Output the (X, Y) coordinate of the center of the cell containing the given text.  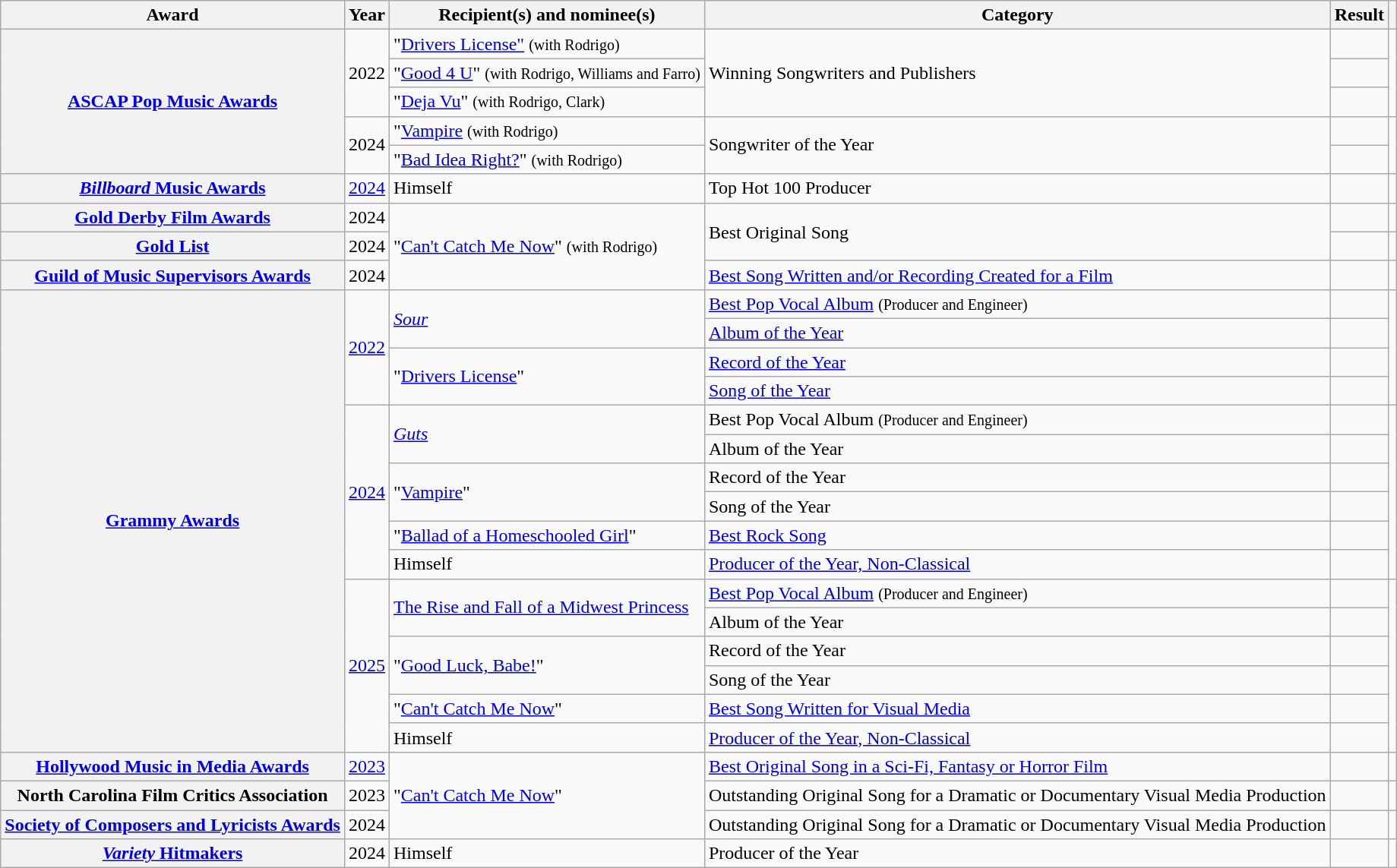
"Drivers License" (547, 377)
"Vampire" (547, 492)
Society of Composers and Lyricists Awards (173, 824)
Award (173, 15)
Variety Hitmakers (173, 854)
Grammy Awards (173, 521)
Winning Songwriters and Publishers (1017, 73)
Year (366, 15)
"Bad Idea Right?" (with Rodrigo) (547, 159)
Category (1017, 15)
Sour (547, 318)
Songwriter of the Year (1017, 145)
Guts (547, 434)
The Rise and Fall of a Midwest Princess (547, 608)
"Good Luck, Babe!" (547, 665)
Best Original Song in a Sci-Fi, Fantasy or Horror Film (1017, 766)
Best Song Written and/or Recording Created for a Film (1017, 275)
Best Original Song (1017, 232)
Gold List (173, 246)
Gold Derby Film Awards (173, 217)
Recipient(s) and nominee(s) (547, 15)
"Good 4 U" (with Rodrigo, Williams and Farro) (547, 73)
Billboard Music Awards (173, 188)
"Deja Vu" (with Rodrigo, Clark) (547, 102)
"Ballad of a Homeschooled Girl" (547, 535)
2025 (366, 665)
"Drivers License" (with Rodrigo) (547, 44)
Guild of Music Supervisors Awards (173, 275)
North Carolina Film Critics Association (173, 795)
Producer of the Year (1017, 854)
Result (1359, 15)
Best Rock Song (1017, 535)
ASCAP Pop Music Awards (173, 102)
Best Song Written for Visual Media (1017, 709)
Hollywood Music in Media Awards (173, 766)
Top Hot 100 Producer (1017, 188)
"Vampire (with Rodrigo) (547, 131)
"Can't Catch Me Now" (with Rodrigo) (547, 246)
